Capture the cell that displays the provided text and extract its [x, y] central coordinate. 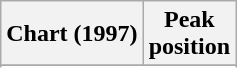
Peakposition [189, 34]
Chart (1997) [72, 34]
